Detect which cell encompasses the target text, then output its [x, y] center coordinate. 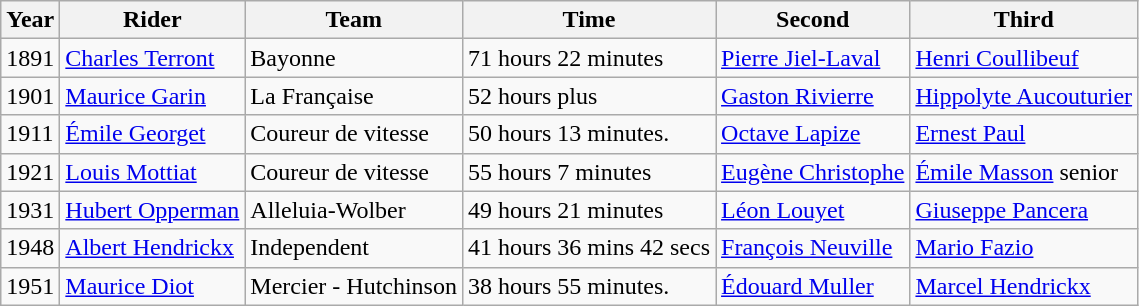
1948 [30, 248]
Édouard Muller [813, 286]
Hippolyte Aucouturier [1024, 96]
55 hours 7 minutes [588, 172]
1891 [30, 58]
Eugène Christophe [813, 172]
Second [813, 20]
Gaston Rivierre [813, 96]
Time [588, 20]
Independent [354, 248]
1951 [30, 286]
50 hours 13 minutes. [588, 134]
Mario Fazio [1024, 248]
Team [354, 20]
Ernest Paul [1024, 134]
François Neuville [813, 248]
Bayonne [354, 58]
1931 [30, 210]
Mercier - Hutchinson [354, 286]
Charles Terront [152, 58]
Marcel Hendrickx [1024, 286]
1921 [30, 172]
1901 [30, 96]
Rider [152, 20]
Henri Coullibeuf [1024, 58]
38 hours 55 minutes. [588, 286]
Émile Georget [152, 134]
Léon Louyet [813, 210]
Third [1024, 20]
Alleluia-Wolber [354, 210]
Louis Mottiat [152, 172]
Year [30, 20]
Pierre Jiel-Laval [813, 58]
1911 [30, 134]
Émile Masson senior [1024, 172]
71 hours 22 minutes [588, 58]
52 hours plus [588, 96]
Albert Hendrickx [152, 248]
La Française [354, 96]
Giuseppe Pancera [1024, 210]
Hubert Opperman [152, 210]
Maurice Garin [152, 96]
Maurice Diot [152, 286]
41 hours 36 mins 42 secs [588, 248]
49 hours 21 minutes [588, 210]
Octave Lapize [813, 134]
